Pinpoint the cell where the given text exists, returning its (x, y) midpoint coordinate. 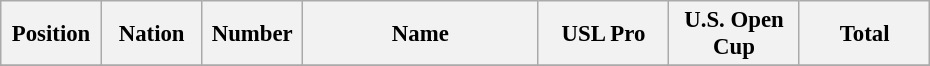
Nation (152, 34)
U.S. Open Cup (734, 34)
Total (864, 34)
USL Pro (604, 34)
Number (252, 34)
Position (52, 34)
Name (421, 34)
